Provide the (x, y) coordinate of the cell's center where the given text is located.  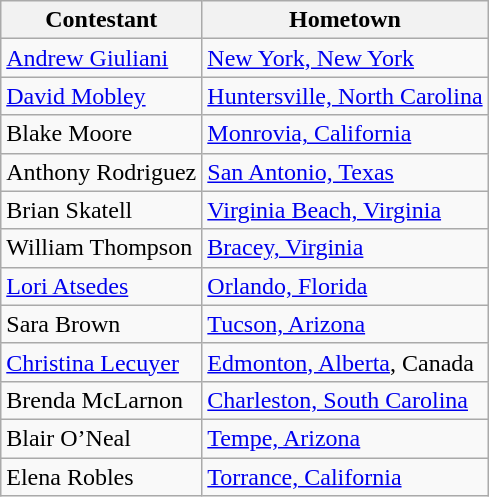
William Thompson (102, 248)
Elena Robles (102, 477)
Charleston, South Carolina (345, 400)
Torrance, California (345, 477)
Lori Atsedes (102, 286)
Blair O’Neal (102, 438)
Orlando, Florida (345, 286)
Bracey, Virginia (345, 248)
Sara Brown (102, 324)
David Mobley (102, 96)
Monrovia, California (345, 134)
San Antonio, Texas (345, 172)
Christina Lecuyer (102, 362)
Anthony Rodriguez (102, 172)
Blake Moore (102, 134)
Virginia Beach, Virginia (345, 210)
Huntersville, North Carolina (345, 96)
Brian Skatell (102, 210)
Hometown (345, 20)
Tempe, Arizona (345, 438)
Brenda McLarnon (102, 400)
Tucson, Arizona (345, 324)
Andrew Giuliani (102, 58)
Contestant (102, 20)
New York, New York (345, 58)
Edmonton, Alberta, Canada (345, 362)
